Output the (x, y) coordinate of the center of the cell containing the given text.  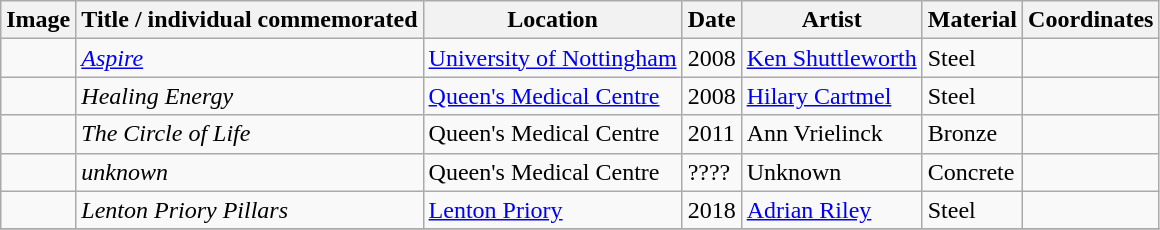
Ken Shuttleworth (832, 58)
Healing Energy (250, 96)
Hilary Cartmel (832, 96)
2011 (712, 134)
Title / individual commemorated (250, 20)
The Circle of Life (250, 134)
Date (712, 20)
Lenton Priory (552, 210)
Material (972, 20)
Coordinates (1091, 20)
Artist (832, 20)
University of Nottingham (552, 58)
Aspire (250, 58)
???? (712, 172)
2018 (712, 210)
Location (552, 20)
Image (38, 20)
Lenton Priory Pillars (250, 210)
Adrian Riley (832, 210)
Bronze (972, 134)
Concrete (972, 172)
unknown (250, 172)
Ann Vrielinck (832, 134)
Unknown (832, 172)
